Scan for the cell matching the given text and deliver its [x, y] coordinate at center. 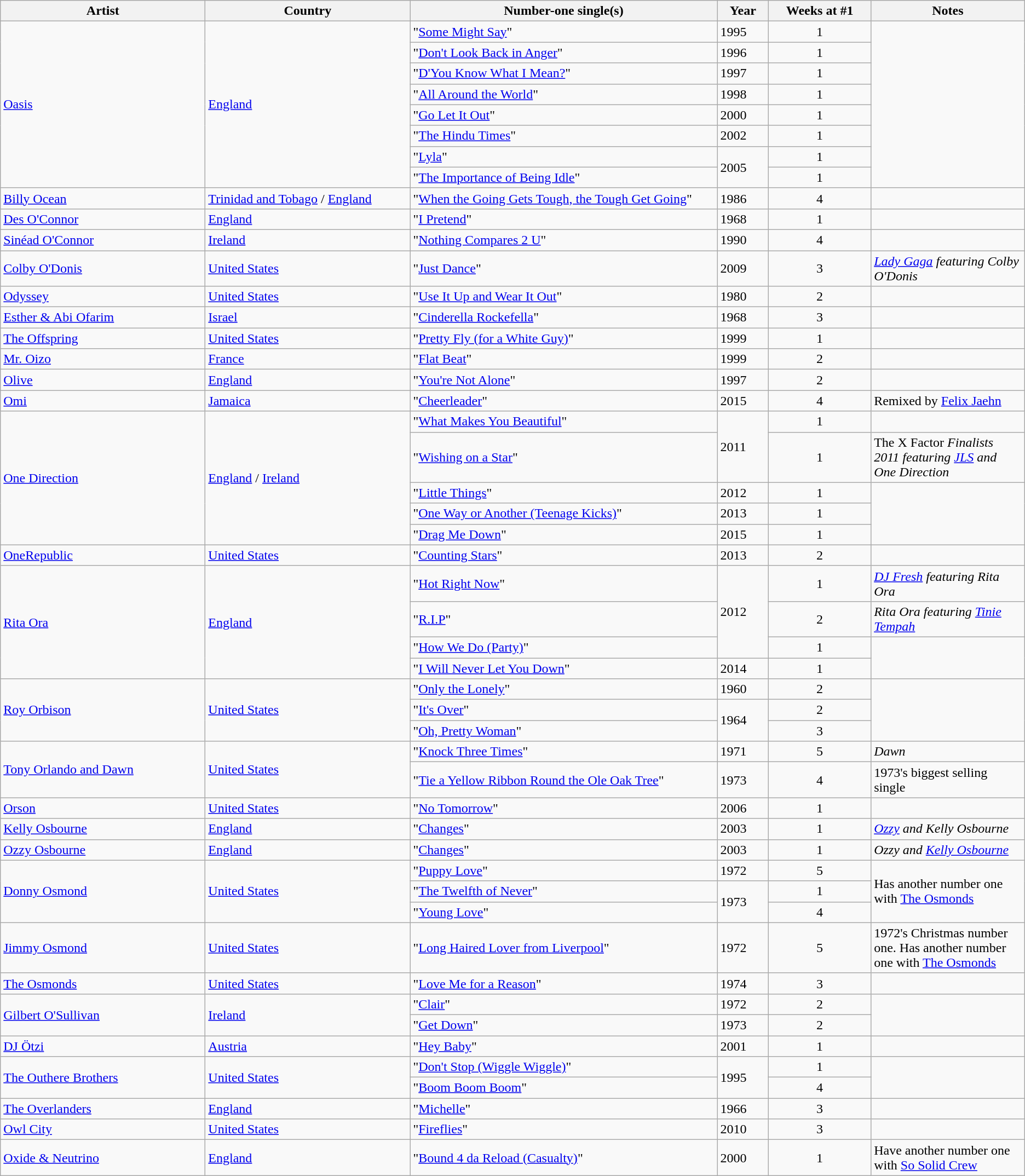
"Knock Three Times" [564, 752]
Owl City [103, 1129]
1990 [743, 240]
"Oh, Pretty Woman" [564, 731]
Has another number one with The Osmonds [948, 891]
Ozzy Osbourne [103, 850]
England / Ireland [308, 478]
1980 [743, 297]
"Don't Look Back in Anger" [564, 53]
"Flat Beat" [564, 359]
Tony Orlando and Dawn [103, 770]
2010 [743, 1129]
One Direction [103, 478]
The Offspring [103, 338]
The X Factor Finalists 2011 featuring JLS and One Direction [948, 457]
"All Around the World" [564, 94]
"One Way or Another (Teenage Kicks)" [564, 514]
"Cheerleader" [564, 401]
1996 [743, 53]
"The Hindu Times" [564, 136]
"Tie a Yellow Ribbon Round the Ole Oak Tree" [564, 780]
Orson [103, 808]
OneRepublic [103, 555]
"Go Let It Out" [564, 115]
1973's biggest selling single [948, 780]
"Pretty Fly (for a White Guy)" [564, 338]
Odyssey [103, 297]
1998 [743, 94]
France [308, 359]
"Lyla" [564, 157]
"Just Dance" [564, 268]
"Nothing Compares 2 U" [564, 240]
1974 [743, 983]
"Only the Lonely" [564, 689]
"Long Haired Lover from Liverpool" [564, 948]
"It's Over" [564, 710]
"Some Might Say" [564, 32]
Esther & Abi Ofarim [103, 318]
"Use It Up and Wear It Out" [564, 297]
Oxide & Neutrino [103, 1157]
"When the Going Gets Tough, the Tough Get Going" [564, 198]
Remixed by Felix Jaehn [948, 401]
"Young Love" [564, 912]
DJ Fresh featuring Rita Ora [948, 584]
Trinidad and Tobago / England [308, 198]
Sinéad O'Connor [103, 240]
Kelly Osbourne [103, 829]
2009 [743, 268]
"Boom Boom Boom" [564, 1088]
1964 [743, 720]
Omi [103, 401]
Rita Ora featuring Tinie Tempah [948, 619]
1966 [743, 1109]
Jamaica [308, 401]
1986 [743, 198]
"No Tomorrow" [564, 808]
Gilbert O'Sullivan [103, 1014]
Lady Gaga featuring Colby O'Donis [948, 268]
Donny Osmond [103, 891]
DJ Ötzi [103, 1046]
Jimmy Osmond [103, 948]
The Osmonds [103, 983]
Israel [308, 318]
Dawn [948, 752]
"How We Do (Party)" [564, 647]
"Michelle" [564, 1109]
"Love Me for a Reason" [564, 983]
Have another number one with So Solid Crew [948, 1157]
Billy Ocean [103, 198]
"You're Not Alone" [564, 380]
The Outhere Brothers [103, 1077]
"The Importance of Being Idle" [564, 177]
1971 [743, 752]
Austria [308, 1046]
2006 [743, 808]
"Bound 4 da Reload (Casualty)" [564, 1157]
"Puppy Love" [564, 871]
"Little Things" [564, 493]
Country [308, 11]
Weeks at #1 [820, 11]
"Hey Baby" [564, 1046]
Notes [948, 11]
"I Will Never Let You Down" [564, 668]
Number-one single(s) [564, 11]
Artist [103, 11]
"I Pretend" [564, 219]
"Counting Stars" [564, 555]
Roy Orbison [103, 710]
"Don't Stop (Wiggle Wiggle)" [564, 1067]
"Drag Me Down" [564, 534]
"What Makes You Beautiful" [564, 422]
"Clair" [564, 1004]
Des O'Connor [103, 219]
"Hot Right Now" [564, 584]
Year [743, 11]
Mr. Oizo [103, 359]
2002 [743, 136]
2005 [743, 167]
2011 [743, 447]
1960 [743, 689]
1972's Christmas number one. Has another number one with The Osmonds [948, 948]
"The Twelfth of Never" [564, 891]
"Fireflies" [564, 1129]
Oasis [103, 105]
Rita Ora [103, 622]
2001 [743, 1046]
"Wishing on a Star" [564, 457]
Olive [103, 380]
"Cinderella Rockefella" [564, 318]
"Get Down" [564, 1025]
The Overlanders [103, 1109]
"R.I.P" [564, 619]
Colby O'Donis [103, 268]
2014 [743, 668]
"D'You Know What I Mean?" [564, 73]
